Return (X, Y) of the center of cell containing provided text 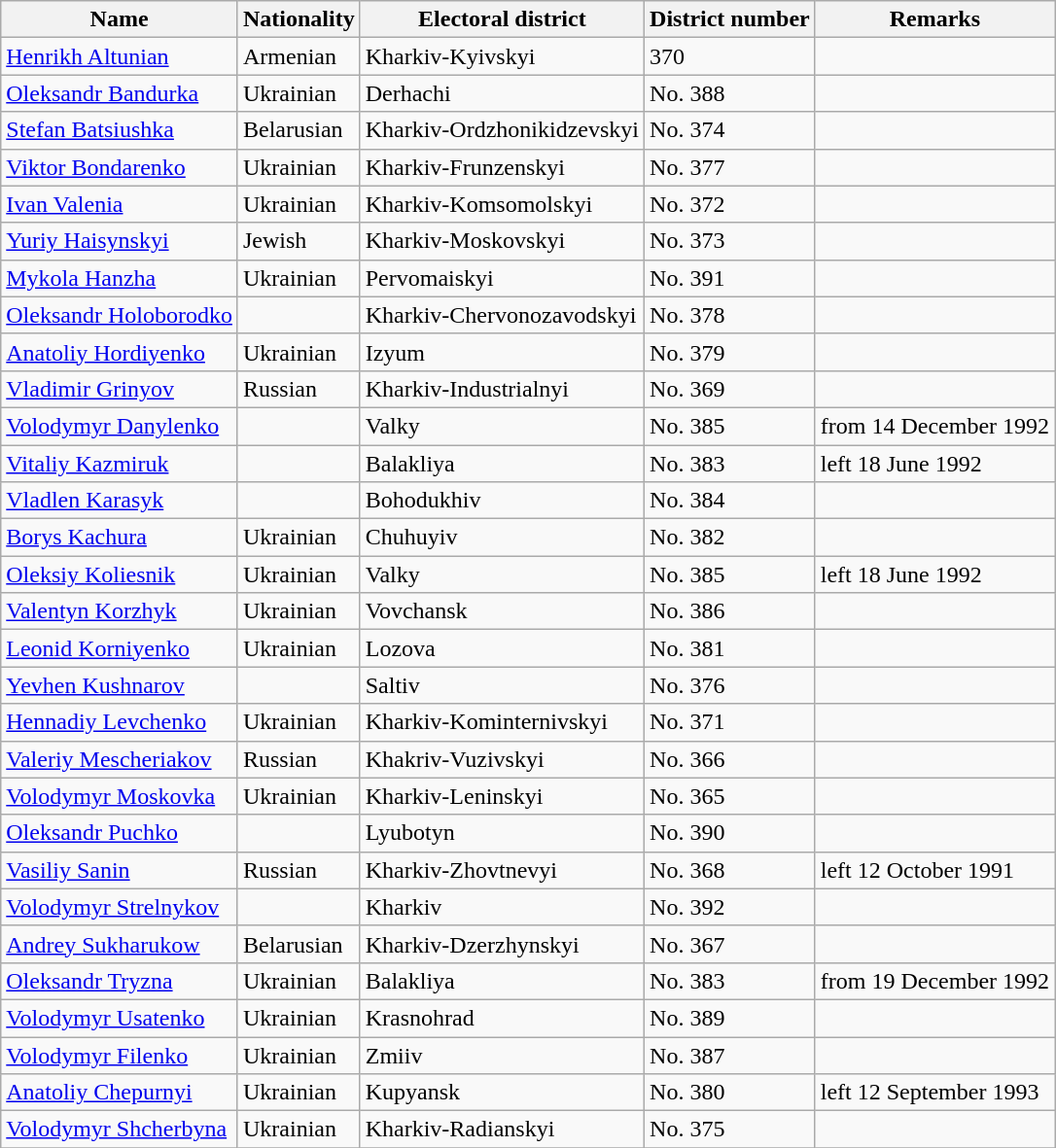
Volodymyr Usatenko (120, 1018)
Hennadiy Levchenko (120, 722)
Vovchansk (502, 611)
Andrey Sukharukow (120, 944)
No. 392 (730, 907)
Henrikh Altunian (120, 56)
Armenian (299, 56)
Jewish (299, 241)
left 12 September 1993 (934, 1093)
Vladlen Karasyk (120, 501)
No. 373 (730, 241)
Kharkiv (502, 907)
Khakriv-Vuzivskyi (502, 759)
Nationality (299, 19)
Kharkiv-Dzerzhynskyi (502, 944)
Bohodukhiv (502, 501)
Yevhen Kushnarov (120, 685)
No. 387 (730, 1055)
Vladimir Grinyov (120, 389)
Oleksandr Holoborodko (120, 315)
Oleksandr Bandurka (120, 93)
No. 384 (730, 501)
Lyubotyn (502, 833)
Ivan Valenia (120, 204)
left 12 October 1991 (934, 870)
Saltiv (502, 685)
Viktor Bondarenko (120, 167)
Volodymyr Moskovka (120, 796)
Name (120, 19)
No. 382 (730, 538)
No. 367 (730, 944)
from 14 December 1992 (934, 426)
Pervomaiskyi (502, 278)
No. 372 (730, 204)
No. 369 (730, 389)
No. 365 (730, 796)
Borys Kachura (120, 538)
Kharkiv-Kyivskyi (502, 56)
Vasiliy Sanin (120, 870)
Kharkiv-Leninskyi (502, 796)
No. 375 (730, 1130)
Krasnohrad (502, 1018)
No. 368 (730, 870)
Volodymyr Filenko (120, 1055)
Lozova (502, 648)
from 19 December 1992 (934, 981)
No. 376 (730, 685)
No. 378 (730, 315)
Kharkiv-Industrialnyi (502, 389)
Kharkiv-Zhovtnevyi (502, 870)
Kharkiv-Kominternivskyi (502, 722)
Oleksandr Puchko (120, 833)
No. 374 (730, 130)
No. 371 (730, 722)
Vitaliy Kazmiruk (120, 464)
No. 389 (730, 1018)
Izyum (502, 352)
Volodymyr Danylenko (120, 426)
Kharkiv-Komsomolskyi (502, 204)
Volodymyr Strelnykov (120, 907)
Kharkiv-Radianskyi (502, 1130)
370 (730, 56)
No. 388 (730, 93)
Yuriy Haisynskyi (120, 241)
No. 366 (730, 759)
District number (730, 19)
No. 390 (730, 833)
Remarks (934, 19)
Anatoliy Chepurnyi (120, 1093)
Leonid Korniyenko (120, 648)
Valentyn Korzhyk (120, 611)
Oleksiy Koliesnik (120, 574)
Electoral district (502, 19)
Anatoliy Hordiyenko (120, 352)
No. 386 (730, 611)
Zmiiv (502, 1055)
Oleksandr Tryzna (120, 981)
Kharkiv-Ordzhonikidzevskyi (502, 130)
Stefan Batsiushka (120, 130)
Valeriy Mescheriakov (120, 759)
No. 379 (730, 352)
Kharkiv-Frunzenskyi (502, 167)
Kharkiv-Chervonozavodskyi (502, 315)
No. 380 (730, 1093)
Derhachi (502, 93)
Kharkiv-Moskovskyi (502, 241)
Volodymyr Shcherbyna (120, 1130)
Chuhuyiv (502, 538)
Kupyansk (502, 1093)
No. 391 (730, 278)
Mykola Hanzha (120, 278)
No. 377 (730, 167)
No. 381 (730, 648)
